Identify which cell holds the provided text, then report its (X, Y) central coordinate. 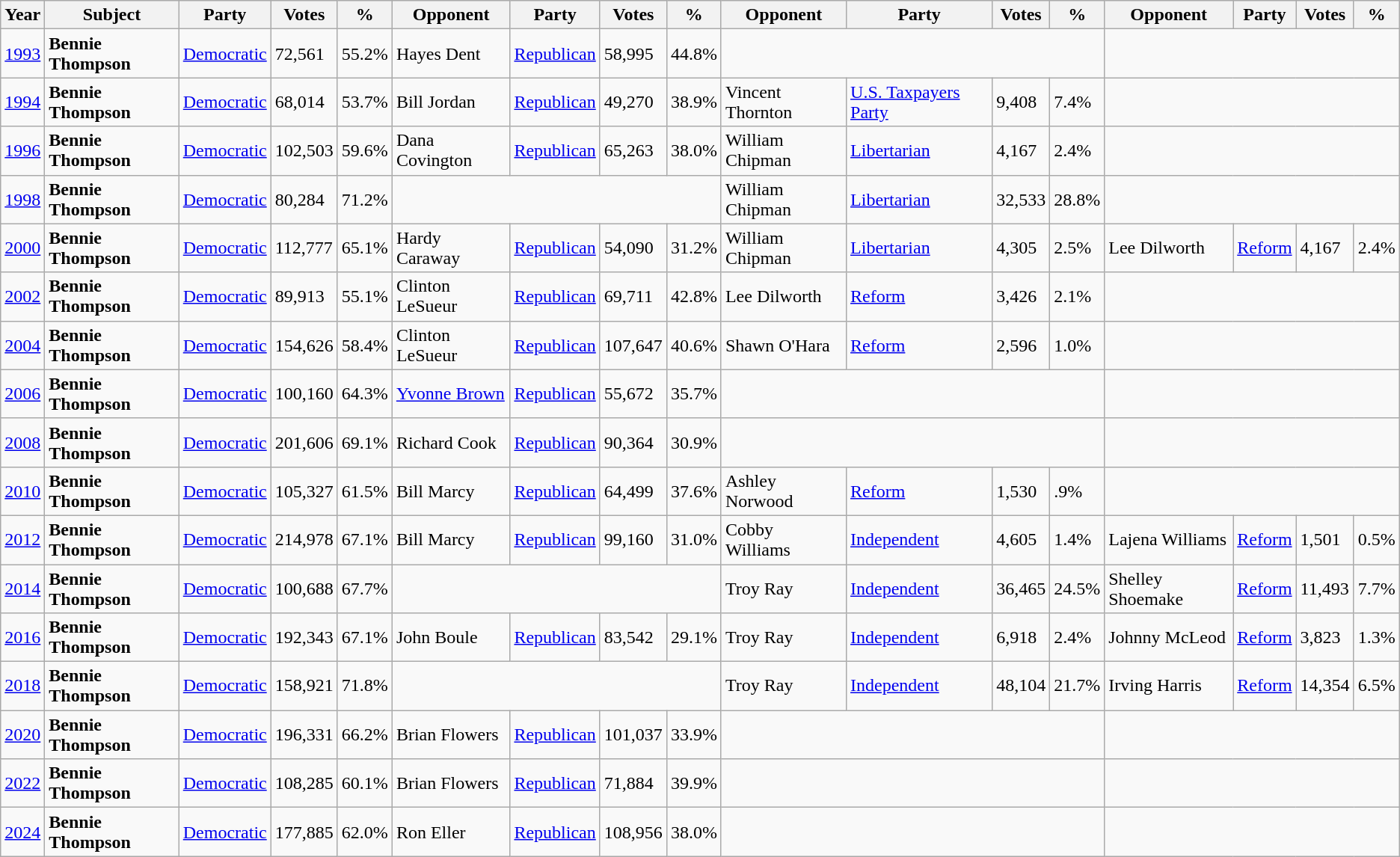
100,160 (304, 393)
4,305 (1022, 248)
54,090 (633, 248)
62.0% (365, 832)
48,104 (1022, 686)
100,688 (304, 588)
38.9% (694, 102)
214,978 (304, 540)
32,533 (1022, 199)
108,956 (633, 832)
1.3% (1376, 637)
2.5% (1077, 248)
67.7% (365, 588)
71.2% (365, 199)
Johnny McLeod (1169, 637)
U.S. Taxpayers Party (920, 102)
105,327 (304, 491)
Dana Covington (451, 151)
6.5% (1376, 686)
68,014 (304, 102)
2,596 (1022, 345)
59.6% (365, 151)
.9% (1077, 491)
66.2% (365, 734)
64,499 (633, 491)
Vincent Thornton (784, 102)
1998 (22, 199)
60.1% (365, 784)
90,364 (633, 443)
14,354 (1325, 686)
53.7% (365, 102)
2018 (22, 686)
30.9% (694, 443)
31.0% (694, 540)
1.4% (1077, 540)
28.8% (1077, 199)
72,561 (304, 54)
Lajena Williams (1169, 540)
Hardy Caraway (451, 248)
John Boule (451, 637)
Cobby Williams (784, 540)
158,921 (304, 686)
2010 (22, 491)
36,465 (1022, 588)
35.7% (694, 393)
6,918 (1022, 637)
80,284 (304, 199)
64.3% (365, 393)
2016 (22, 637)
33.9% (694, 734)
83,542 (633, 637)
37.6% (694, 491)
Yvonne Brown (451, 393)
0.5% (1376, 540)
71.8% (365, 686)
Ron Eller (451, 832)
69,711 (633, 296)
Year (22, 15)
Irving Harris (1169, 686)
107,647 (633, 345)
Hayes Dent (451, 54)
42.8% (694, 296)
29.1% (694, 637)
21.7% (1077, 686)
9,408 (1022, 102)
49,270 (633, 102)
89,913 (304, 296)
1.0% (1077, 345)
3,426 (1022, 296)
24.5% (1077, 588)
1996 (22, 151)
Richard Cook (451, 443)
58.4% (365, 345)
61.5% (365, 491)
154,626 (304, 345)
65,263 (633, 151)
102,503 (304, 151)
1994 (22, 102)
Shawn O'Hara (784, 345)
65.1% (365, 248)
1,530 (1022, 491)
7.7% (1376, 588)
99,160 (633, 540)
2022 (22, 784)
71,884 (633, 784)
1993 (22, 54)
7.4% (1077, 102)
39.9% (694, 784)
2002 (22, 296)
55,672 (633, 393)
2004 (22, 345)
2006 (22, 393)
55.1% (365, 296)
40.6% (694, 345)
44.8% (694, 54)
Bill Jordan (451, 102)
101,037 (633, 734)
2012 (22, 540)
1,501 (1325, 540)
55.2% (365, 54)
201,606 (304, 443)
Subject (112, 15)
177,885 (304, 832)
196,331 (304, 734)
108,285 (304, 784)
11,493 (1325, 588)
4,605 (1022, 540)
58,995 (633, 54)
2.1% (1077, 296)
69.1% (365, 443)
2020 (22, 734)
31.2% (694, 248)
2000 (22, 248)
2014 (22, 588)
2008 (22, 443)
Shelley Shoemake (1169, 588)
2024 (22, 832)
192,343 (304, 637)
3,823 (1325, 637)
Ashley Norwood (784, 491)
112,777 (304, 248)
